Output the [X, Y] coordinate of the center of the cell containing the given text.  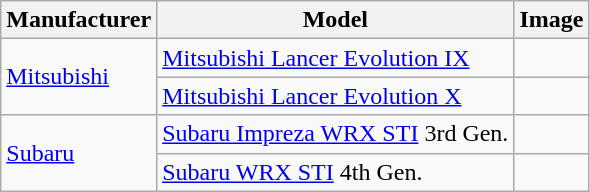
Manufacturer [79, 20]
Subaru Impreza WRX STI 3rd Gen. [336, 134]
Model [336, 20]
Image [552, 20]
Subaru WRX STI 4th Gen. [336, 172]
Mitsubishi Lancer Evolution X [336, 96]
Mitsubishi Lancer Evolution IX [336, 58]
Mitsubishi [79, 77]
Subaru [79, 153]
